Extract the [X, Y] coordinate from the center of the cell holding the provided text.  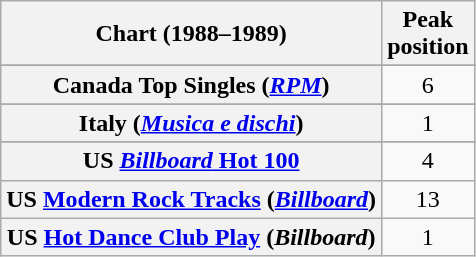
6 [428, 85]
Italy (Musica e dischi) [192, 123]
Canada Top Singles (RPM) [192, 85]
13 [428, 199]
Chart (1988–1989) [192, 34]
Peakposition [428, 34]
US Hot Dance Club Play (Billboard) [192, 237]
US Billboard Hot 100 [192, 161]
US Modern Rock Tracks (Billboard) [192, 199]
4 [428, 161]
